Provide the [X, Y] coordinate of the cell's center where the given text is located.  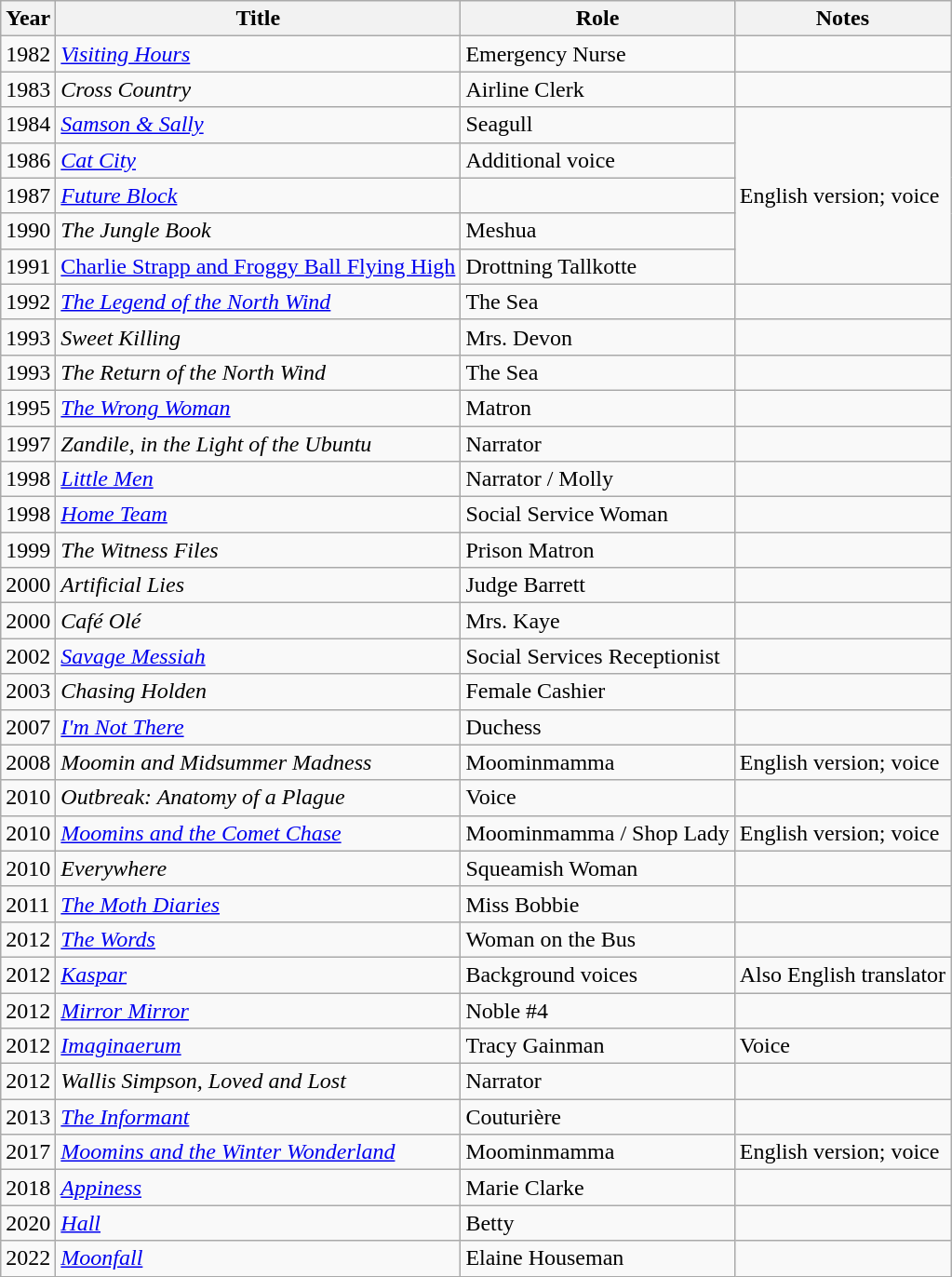
Emergency Nurse [597, 54]
Couturière [597, 1117]
Savage Messiah [259, 656]
Moomins and the Winter Wonderland [259, 1152]
Mirror Mirror [259, 1010]
Hall [259, 1223]
Noble #4 [597, 1010]
Social Services Receptionist [597, 656]
2018 [28, 1188]
Moomin and Midsummer Madness [259, 762]
Also English translator [842, 975]
1999 [28, 550]
1982 [28, 54]
Elaine Houseman [597, 1258]
Visiting Hours [259, 54]
Year [28, 19]
Notes [842, 19]
Moominmamma / Shop Lady [597, 833]
Outbreak: Anatomy of a Plague [259, 798]
2007 [28, 727]
Cross Country [259, 89]
Additional voice [597, 160]
Imaginaerum [259, 1046]
Judge Barrett [597, 585]
1983 [28, 89]
1984 [28, 125]
Artificial Lies [259, 585]
Kaspar [259, 975]
2002 [28, 656]
1992 [28, 302]
Appiness [259, 1188]
2017 [28, 1152]
2022 [28, 1258]
Charlie Strapp and Froggy Ball Flying High [259, 266]
2003 [28, 692]
Moomins and the Comet Chase [259, 833]
2011 [28, 904]
Duchess [597, 727]
1987 [28, 195]
The Jungle Book [259, 231]
Sweet Killing [259, 337]
Miss Bobbie [597, 904]
Prison Matron [597, 550]
Betty [597, 1223]
Drottning Tallkotte [597, 266]
Female Cashier [597, 692]
The Informant [259, 1117]
Future Block [259, 195]
I'm Not There [259, 727]
1997 [28, 444]
The Moth Diaries [259, 904]
Little Men [259, 479]
The Return of the North Wind [259, 372]
Role [597, 19]
Social Service Woman [597, 515]
The Legend of the North Wind [259, 302]
Meshua [597, 231]
Chasing Holden [259, 692]
Wallis Simpson, Loved and Lost [259, 1082]
Title [259, 19]
Everywhere [259, 868]
Home Team [259, 515]
The Witness Files [259, 550]
Moonfall [259, 1258]
Mrs. Devon [597, 337]
Café Olé [259, 621]
1990 [28, 231]
1995 [28, 408]
Narrator / Molly [597, 479]
2008 [28, 762]
1991 [28, 266]
Squeamish Woman [597, 868]
Zandile, in the Light of the Ubuntu [259, 444]
Tracy Gainman [597, 1046]
Seagull [597, 125]
Cat City [259, 160]
Matron [597, 408]
2020 [28, 1223]
1986 [28, 160]
The Words [259, 939]
Mrs. Kaye [597, 621]
2013 [28, 1117]
Woman on the Bus [597, 939]
Marie Clarke [597, 1188]
Background voices [597, 975]
Samson & Sally [259, 125]
The Wrong Woman [259, 408]
Airline Clerk [597, 89]
